Locate the cell with the specified text and output its [X, Y] center coordinate. 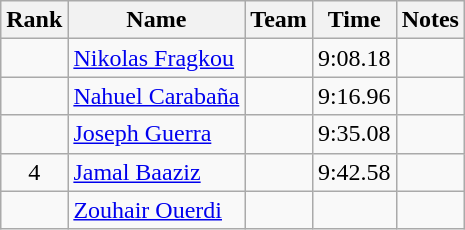
Zouhair Ouerdi [156, 210]
Joseph Guerra [156, 134]
9:08.18 [354, 58]
Team [279, 20]
9:16.96 [354, 96]
Jamal Baaziz [156, 172]
9:35.08 [354, 134]
Notes [430, 20]
Name [156, 20]
Nikolas Fragkou [156, 58]
Rank [34, 20]
Nahuel Carabaña [156, 96]
9:42.58 [354, 172]
Time [354, 20]
4 [34, 172]
